Scan for the cell matching the given text and deliver its (x, y) coordinate at center. 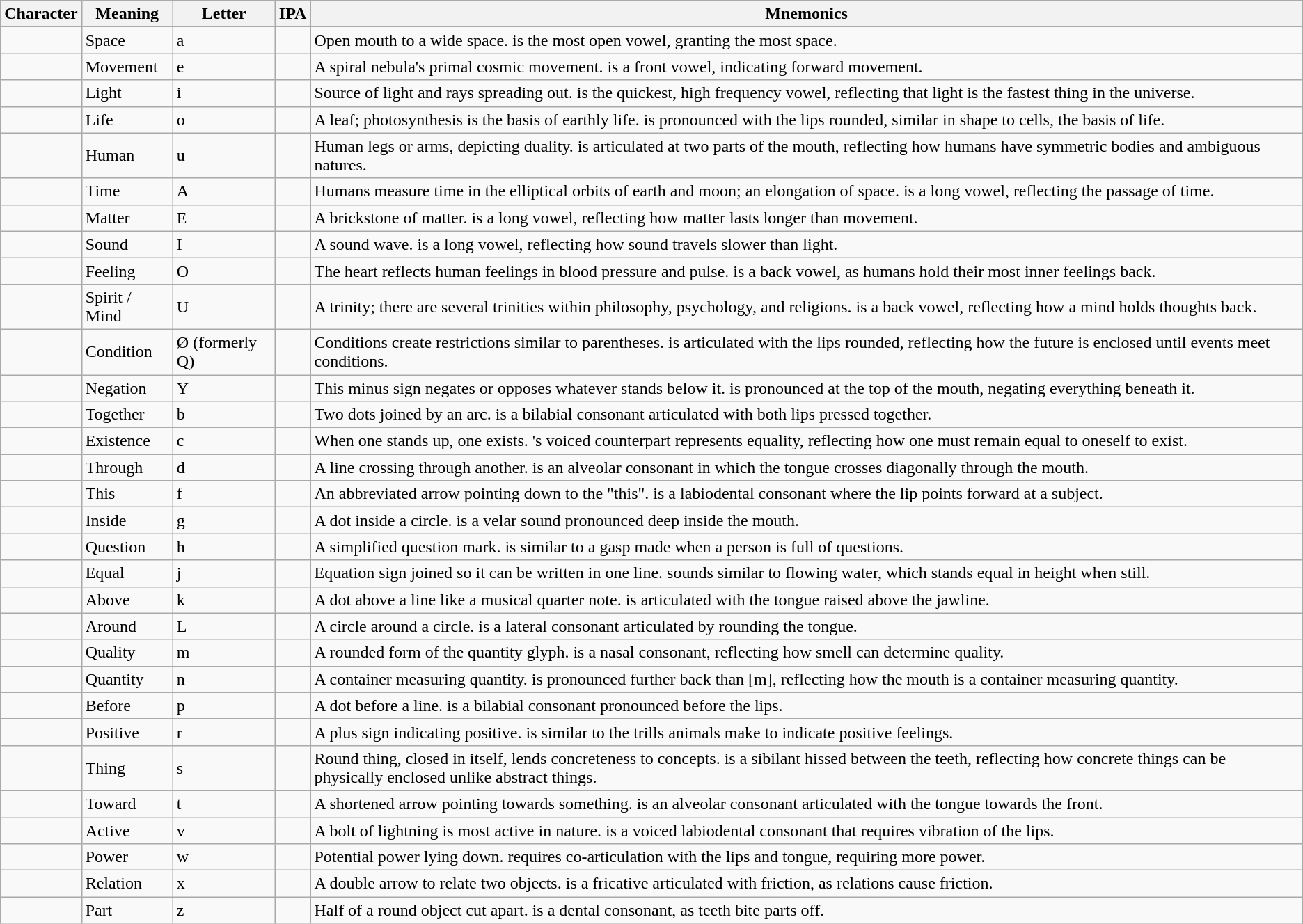
Life (127, 120)
A double arrow to relate two objects. is a fricative articulated with friction, as relations cause friction. (806, 884)
p (224, 706)
A bolt of lightning is most active in nature. is a voiced labiodental consonant that requires vibration of the lips. (806, 830)
A shortened arrow pointing towards something. is an alveolar consonant articulated with the tongue towards the front. (806, 804)
IPA (292, 14)
Ø (formerly Q) (224, 352)
c (224, 441)
Existence (127, 441)
A dot before a line. is a bilabial consonant pronounced before the lips. (806, 706)
j (224, 573)
I (224, 244)
Together (127, 415)
Power (127, 857)
Matter (127, 218)
Active (127, 830)
A simplified question mark. is similar to a gasp made when a person is full of questions. (806, 547)
Sound (127, 244)
Source of light and rays spreading out. is the quickest, high frequency vowel, reflecting that light is the fastest thing in the universe. (806, 93)
t (224, 804)
A spiral nebula's primal cosmic movement. is a front vowel, indicating forward movement. (806, 67)
A dot inside a circle. is a velar sound pronounced deep inside the mouth. (806, 520)
Human legs or arms, depicting duality. is articulated at two parts of the mouth, reflecting how humans have symmetric bodies and ambiguous natures. (806, 156)
v (224, 830)
x (224, 884)
s (224, 768)
Toward (127, 804)
r (224, 732)
Space (127, 40)
Thing (127, 768)
An abbreviated arrow pointing down to the "this". is a labiodental consonant where the lip points forward at a subject. (806, 494)
z (224, 910)
u (224, 156)
g (224, 520)
Two dots joined by an arc. is a bilabial consonant articulated with both lips pressed together. (806, 415)
e (224, 67)
n (224, 679)
Feeling (127, 271)
Human (127, 156)
Around (127, 626)
Negation (127, 388)
U (224, 306)
The heart reflects human feelings in blood pressure and pulse. is a back vowel, as humans hold their most inner feelings back. (806, 271)
Above (127, 600)
Quantity (127, 679)
A circle around a circle. is a lateral consonant articulated by rounding the tongue. (806, 626)
L (224, 626)
Light (127, 93)
k (224, 600)
Mnemonics (806, 14)
Question (127, 547)
Part (127, 910)
When one stands up, one exists. 's voiced counterpart represents equality, reflecting how one must remain equal to oneself to exist. (806, 441)
Y (224, 388)
Character (41, 14)
A rounded form of the quantity glyph. is a nasal consonant, reflecting how smell can determine quality. (806, 653)
h (224, 547)
m (224, 653)
w (224, 857)
Open mouth to a wide space. is the most open vowel, granting the most space. (806, 40)
O (224, 271)
Condition (127, 352)
Potential power lying down. requires co-articulation with the lips and tongue, requiring more power. (806, 857)
Half of a round object cut apart. is a dental consonant, as teeth bite parts off. (806, 910)
d (224, 468)
Before (127, 706)
a (224, 40)
Equal (127, 573)
A sound wave. is a long vowel, reflecting how sound travels slower than light. (806, 244)
A (224, 191)
i (224, 93)
Inside (127, 520)
b (224, 415)
A line crossing through another. is an alveolar consonant in which the tongue crosses diagonally through the mouth. (806, 468)
o (224, 120)
E (224, 218)
Time (127, 191)
A container measuring quantity. is pronounced further back than [m], reflecting how the mouth is a container measuring quantity. (806, 679)
A dot above a line like a musical quarter note. is articulated with the tongue raised above the jawline. (806, 600)
Meaning (127, 14)
A brickstone of matter. is a long vowel, reflecting how matter lasts longer than movement. (806, 218)
Through (127, 468)
f (224, 494)
A leaf; photosynthesis is the basis of earthly life. is pronounced with the lips rounded, similar in shape to cells, the basis of life. (806, 120)
A plus sign indicating positive. is similar to the trills animals make to indicate positive feelings. (806, 732)
A trinity; there are several trinities within philosophy, psychology, and religions. is a back vowel, reflecting how a mind holds thoughts back. (806, 306)
Quality (127, 653)
Positive (127, 732)
Equation sign joined so it can be written in one line. sounds similar to flowing water, which stands equal in height when still. (806, 573)
Spirit / Mind (127, 306)
This minus sign negates or opposes whatever stands below it. is pronounced at the top of the mouth, negating everything beneath it. (806, 388)
Relation (127, 884)
Letter (224, 14)
Movement (127, 67)
This (127, 494)
Humans measure time in the elliptical orbits of earth and moon; an elongation of space. is a long vowel, reflecting the passage of time. (806, 191)
